Locate the cell with the specified text and output its [x, y] center coordinate. 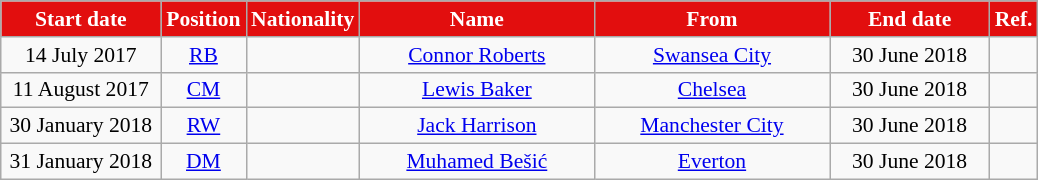
Connor Roberts [476, 55]
Swansea City [712, 55]
DM [204, 162]
Nationality [302, 19]
RB [204, 55]
Start date [81, 19]
Ref. [1014, 19]
CM [204, 90]
Manchester City [712, 126]
Position [204, 19]
End date [910, 19]
Chelsea [712, 90]
14 July 2017 [81, 55]
Jack Harrison [476, 126]
30 January 2018 [81, 126]
Lewis Baker [476, 90]
11 August 2017 [81, 90]
Name [476, 19]
31 January 2018 [81, 162]
Muhamed Bešić [476, 162]
From [712, 19]
RW [204, 126]
Everton [712, 162]
